Detect which cell encompasses the target text, then output its [X, Y] center coordinate. 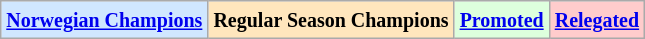
Norwegian Champions [104, 20]
Regular Season Champions [331, 20]
Relegated [596, 20]
Promoted [502, 20]
